Output the (X, Y) coordinate of the center of the cell containing the given text.  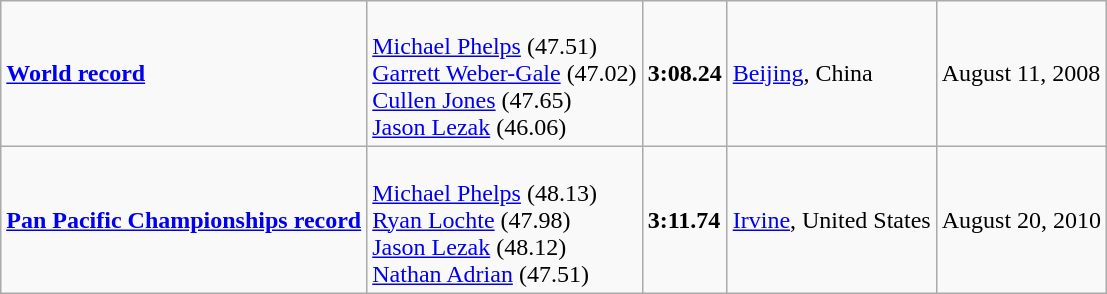
Michael Phelps (48.13)Ryan Lochte (47.98)Jason Lezak (48.12)Nathan Adrian (47.51) (504, 220)
3:08.24 (684, 74)
August 20, 2010 (1021, 220)
Michael Phelps (47.51)Garrett Weber-Gale (47.02)Cullen Jones (47.65)Jason Lezak (46.06) (504, 74)
Irvine, United States (832, 220)
August 11, 2008 (1021, 74)
3:11.74 (684, 220)
World record (184, 74)
Pan Pacific Championships record (184, 220)
Beijing, China (832, 74)
